Find where the given text appears and provide that cell's center as [X, Y] coordinate. 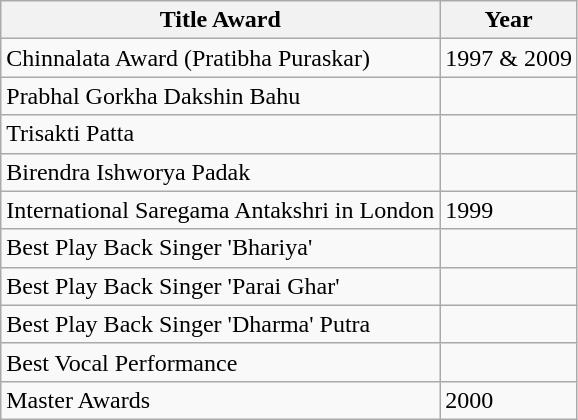
1997 & 2009 [509, 58]
Best Vocal Performance [220, 362]
2000 [509, 400]
Chinnalata Award (Pratibha Puraskar) [220, 58]
Best Play Back Singer 'Bhariya' [220, 248]
Master Awards [220, 400]
Prabhal Gorkha Dakshin Bahu [220, 96]
Trisakti Patta [220, 134]
Best Play Back Singer 'Parai Ghar' [220, 286]
1999 [509, 210]
Birendra Ishworya Padak [220, 172]
Best Play Back Singer 'Dharma' Putra [220, 324]
Title Award [220, 20]
Year [509, 20]
International Saregama Antakshri in London [220, 210]
